Extract the [x, y] coordinate from the center of the cell holding the provided text.  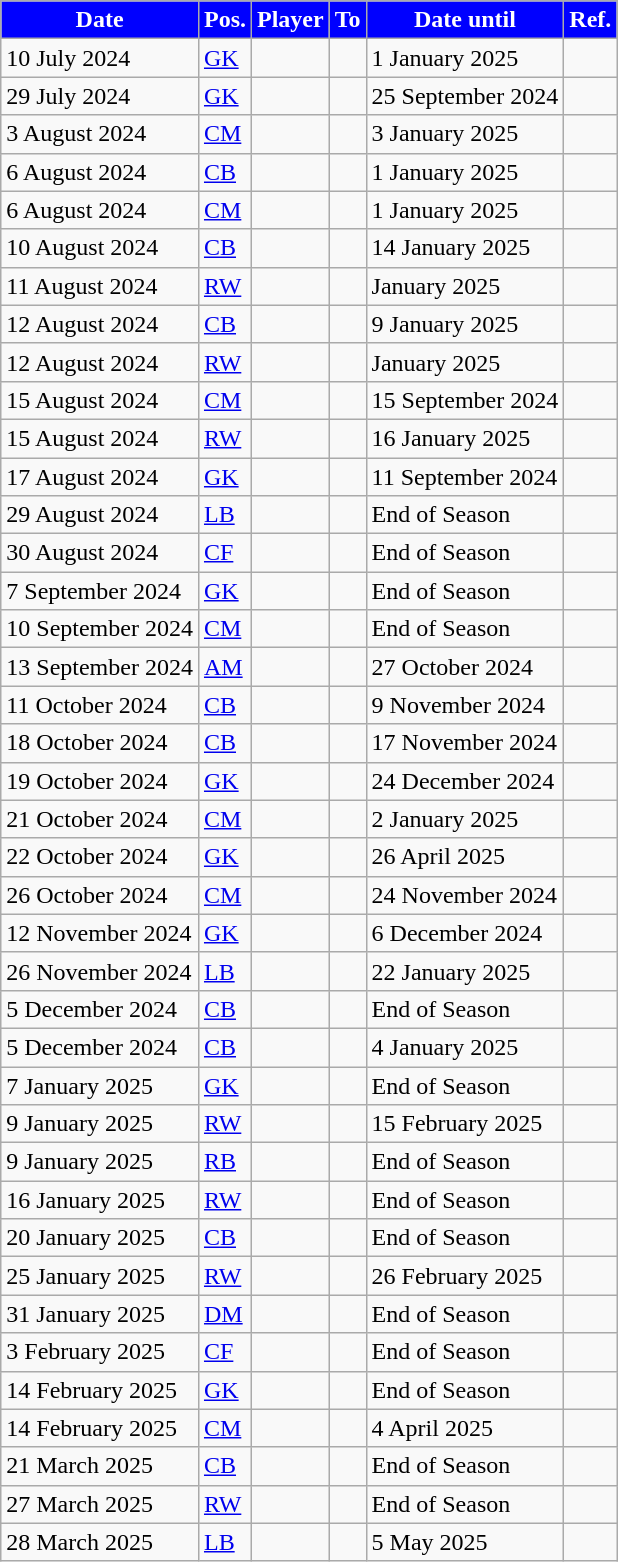
31 January 2025 [100, 1314]
22 January 2025 [465, 971]
25 September 2024 [465, 96]
14 January 2025 [465, 248]
RB [224, 1162]
3 February 2025 [100, 1352]
20 January 2025 [100, 1238]
AM [224, 667]
10 August 2024 [100, 248]
26 April 2025 [465, 857]
7 September 2024 [100, 591]
24 December 2024 [465, 781]
Date until [465, 20]
17 August 2024 [100, 477]
26 November 2024 [100, 971]
29 August 2024 [100, 515]
11 September 2024 [465, 477]
19 October 2024 [100, 781]
11 August 2024 [100, 286]
9 November 2024 [465, 705]
28 March 2025 [100, 1542]
30 August 2024 [100, 553]
DM [224, 1314]
27 March 2025 [100, 1504]
6 December 2024 [465, 933]
2 January 2025 [465, 819]
Ref. [590, 20]
26 October 2024 [100, 895]
10 September 2024 [100, 629]
3 January 2025 [465, 134]
15 September 2024 [465, 400]
Date [100, 20]
5 May 2025 [465, 1542]
18 October 2024 [100, 743]
Player [291, 20]
24 November 2024 [465, 895]
13 September 2024 [100, 667]
To [348, 20]
25 January 2025 [100, 1276]
21 March 2025 [100, 1466]
22 October 2024 [100, 857]
27 October 2024 [465, 667]
Pos. [224, 20]
10 July 2024 [100, 58]
26 February 2025 [465, 1276]
17 November 2024 [465, 743]
29 July 2024 [100, 96]
3 August 2024 [100, 134]
15 February 2025 [465, 1124]
7 January 2025 [100, 1085]
4 April 2025 [465, 1428]
21 October 2024 [100, 819]
4 January 2025 [465, 1047]
12 November 2024 [100, 933]
11 October 2024 [100, 705]
